Scan for the cell matching the given text and deliver its (X, Y) coordinate at center. 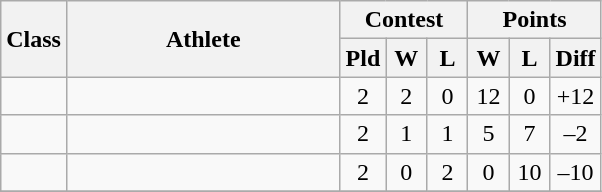
Points (534, 20)
–2 (576, 134)
10 (530, 172)
12 (488, 96)
Contest (404, 20)
7 (530, 134)
Pld (363, 58)
–10 (576, 172)
Class (34, 39)
Athlete (203, 39)
Diff (576, 58)
5 (488, 134)
+12 (576, 96)
